Scan for the cell matching the given text and deliver its [X, Y] coordinate at center. 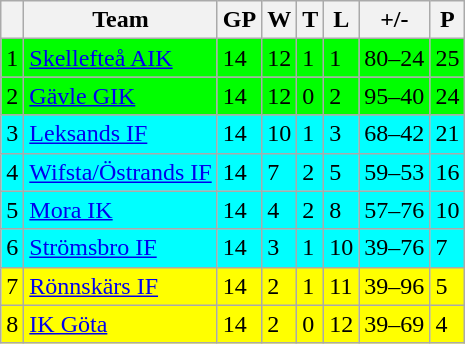
59–53 [394, 172]
Wifsta/Östrands IF [120, 172]
W [280, 20]
39–69 [394, 324]
11 [342, 286]
T [310, 20]
+/- [394, 20]
P [448, 20]
6 [12, 248]
Strömsbro IF [120, 248]
Gävle GIK [120, 96]
16 [448, 172]
39–96 [394, 286]
39–76 [394, 248]
Rönnskärs IF [120, 286]
95–40 [394, 96]
L [342, 20]
25 [448, 58]
Leksands IF [120, 134]
80–24 [394, 58]
Mora IK [120, 210]
68–42 [394, 134]
21 [448, 134]
Team [120, 20]
57–76 [394, 210]
Skellefteå AIK [120, 58]
GP [239, 20]
IK Göta [120, 324]
24 [448, 96]
